For the text-containing cell, return its midpoint in (X, Y) coordinate format. 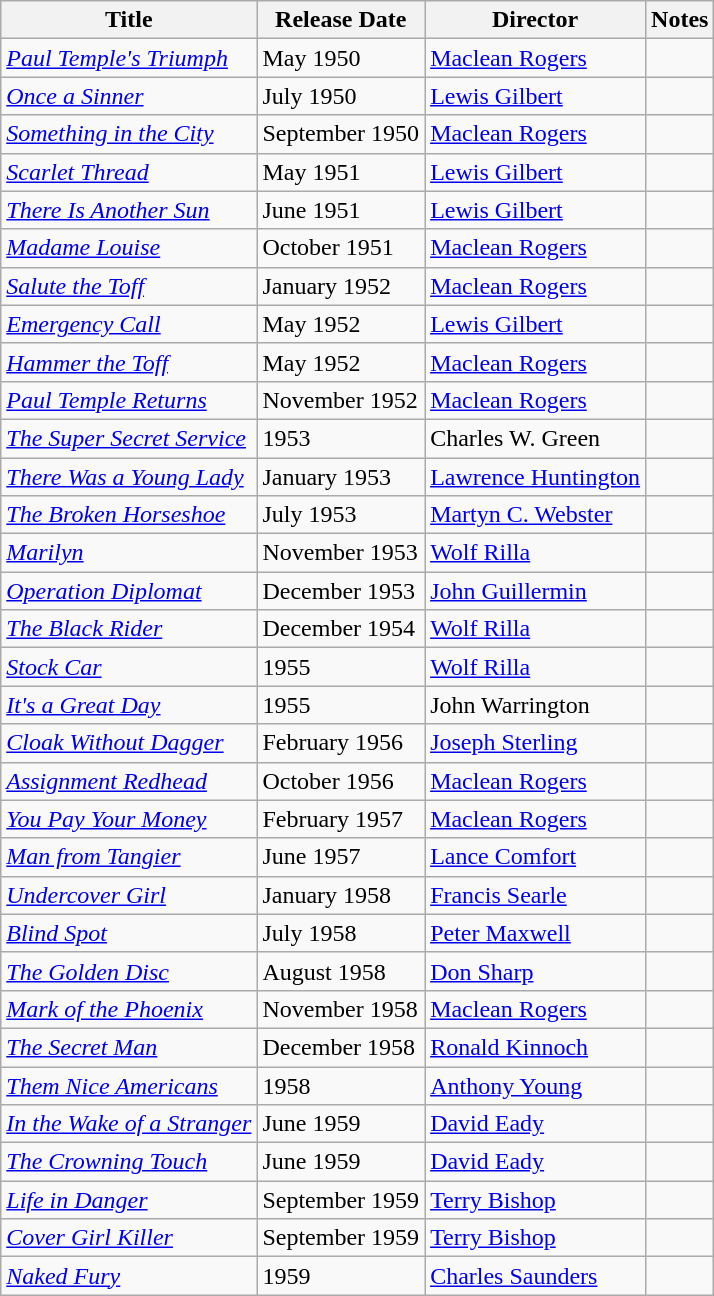
September 1950 (341, 134)
Something in the City (129, 134)
January 1952 (341, 286)
February 1956 (341, 743)
There Is Another Sun (129, 210)
November 1953 (341, 553)
Marilyn (129, 553)
Anthony Young (536, 1085)
August 1958 (341, 971)
July 1953 (341, 515)
Madame Louise (129, 248)
January 1953 (341, 477)
Paul Temple Returns (129, 400)
May 1950 (341, 58)
The Broken Horseshoe (129, 515)
Assignment Redhead (129, 781)
July 1958 (341, 933)
November 1958 (341, 1009)
Stock Car (129, 667)
The Super Secret Service (129, 438)
The Crowning Touch (129, 1162)
October 1951 (341, 248)
January 1958 (341, 895)
Director (536, 20)
Francis Searle (536, 895)
Martyn C. Webster (536, 515)
November 1952 (341, 400)
It's a Great Day (129, 705)
Operation Diplomat (129, 591)
Lance Comfort (536, 857)
Mark of the Phoenix (129, 1009)
Salute the Toff (129, 286)
Paul Temple's Triumph (129, 58)
Man from Tangier (129, 857)
Title (129, 20)
The Black Rider (129, 629)
Once a Sinner (129, 96)
There Was a Young Lady (129, 477)
Don Sharp (536, 971)
Joseph Sterling (536, 743)
The Secret Man (129, 1047)
Cover Girl Killer (129, 1238)
February 1957 (341, 819)
Cloak Without Dagger (129, 743)
John Warrington (536, 705)
Charles W. Green (536, 438)
1953 (341, 438)
June 1951 (341, 210)
Release Date (341, 20)
Peter Maxwell (536, 933)
July 1950 (341, 96)
Naked Fury (129, 1276)
Emergency Call (129, 324)
1958 (341, 1085)
John Guillermin (536, 591)
Ronald Kinnoch (536, 1047)
Notes (680, 20)
Blind Spot (129, 933)
December 1954 (341, 629)
Charles Saunders (536, 1276)
Them Nice Americans (129, 1085)
Life in Danger (129, 1200)
May 1951 (341, 172)
Undercover Girl (129, 895)
Scarlet Thread (129, 172)
1959 (341, 1276)
December 1958 (341, 1047)
In the Wake of a Stranger (129, 1124)
October 1956 (341, 781)
Hammer the Toff (129, 362)
Lawrence Huntington (536, 477)
You Pay Your Money (129, 819)
June 1957 (341, 857)
The Golden Disc (129, 971)
December 1953 (341, 591)
